For the text-containing cell, return its midpoint in (x, y) coordinate format. 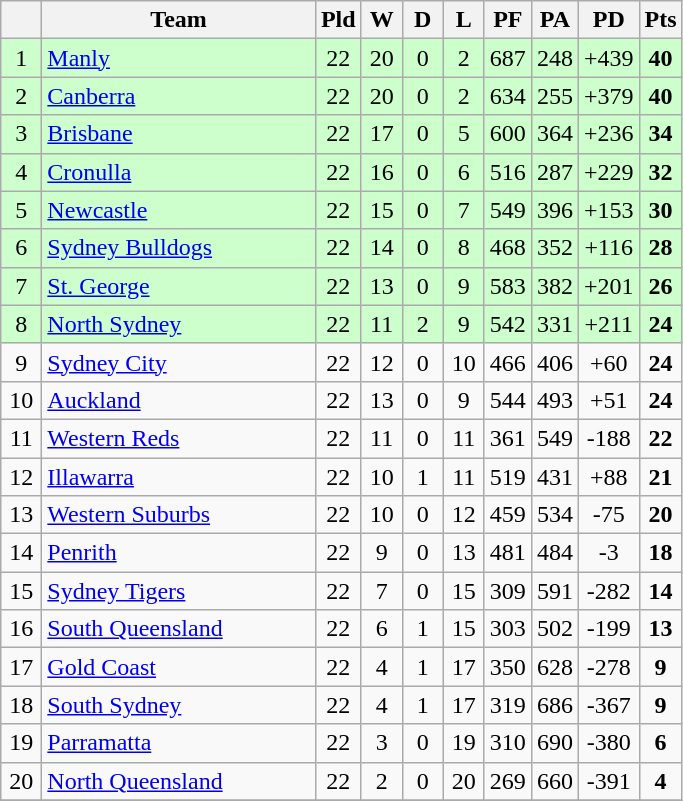
+60 (608, 362)
+153 (608, 210)
Brisbane (179, 134)
331 (554, 324)
-278 (608, 667)
+201 (608, 286)
+229 (608, 172)
Cronulla (179, 172)
34 (660, 134)
North Queensland (179, 781)
690 (554, 743)
352 (554, 248)
628 (554, 667)
382 (554, 286)
396 (554, 210)
Auckland (179, 400)
350 (508, 667)
459 (508, 515)
-199 (608, 629)
L (464, 20)
287 (554, 172)
PF (508, 20)
519 (508, 477)
+116 (608, 248)
26 (660, 286)
255 (554, 96)
600 (508, 134)
484 (554, 553)
Manly (179, 58)
South Sydney (179, 705)
32 (660, 172)
660 (554, 781)
544 (508, 400)
+439 (608, 58)
-380 (608, 743)
-188 (608, 438)
502 (554, 629)
310 (508, 743)
D (422, 20)
St. George (179, 286)
364 (554, 134)
+51 (608, 400)
Western Reds (179, 438)
468 (508, 248)
-3 (608, 553)
+88 (608, 477)
South Queensland (179, 629)
Newcastle (179, 210)
Team (179, 20)
Sydney Bulldogs (179, 248)
Sydney City (179, 362)
28 (660, 248)
319 (508, 705)
634 (508, 96)
466 (508, 362)
269 (508, 781)
248 (554, 58)
30 (660, 210)
Sydney Tigers (179, 591)
Illawarra (179, 477)
Pts (660, 20)
481 (508, 553)
PD (608, 20)
PA (554, 20)
+379 (608, 96)
Parramatta (179, 743)
-367 (608, 705)
Pld (338, 20)
431 (554, 477)
583 (508, 286)
591 (554, 591)
Western Suburbs (179, 515)
309 (508, 591)
516 (508, 172)
-75 (608, 515)
North Sydney (179, 324)
-282 (608, 591)
303 (508, 629)
361 (508, 438)
Penrith (179, 553)
687 (508, 58)
Canberra (179, 96)
686 (554, 705)
-391 (608, 781)
534 (554, 515)
406 (554, 362)
+211 (608, 324)
+236 (608, 134)
W (382, 20)
542 (508, 324)
Gold Coast (179, 667)
493 (554, 400)
21 (660, 477)
